Detect which cell encompasses the target text, then output its (X, Y) center coordinate. 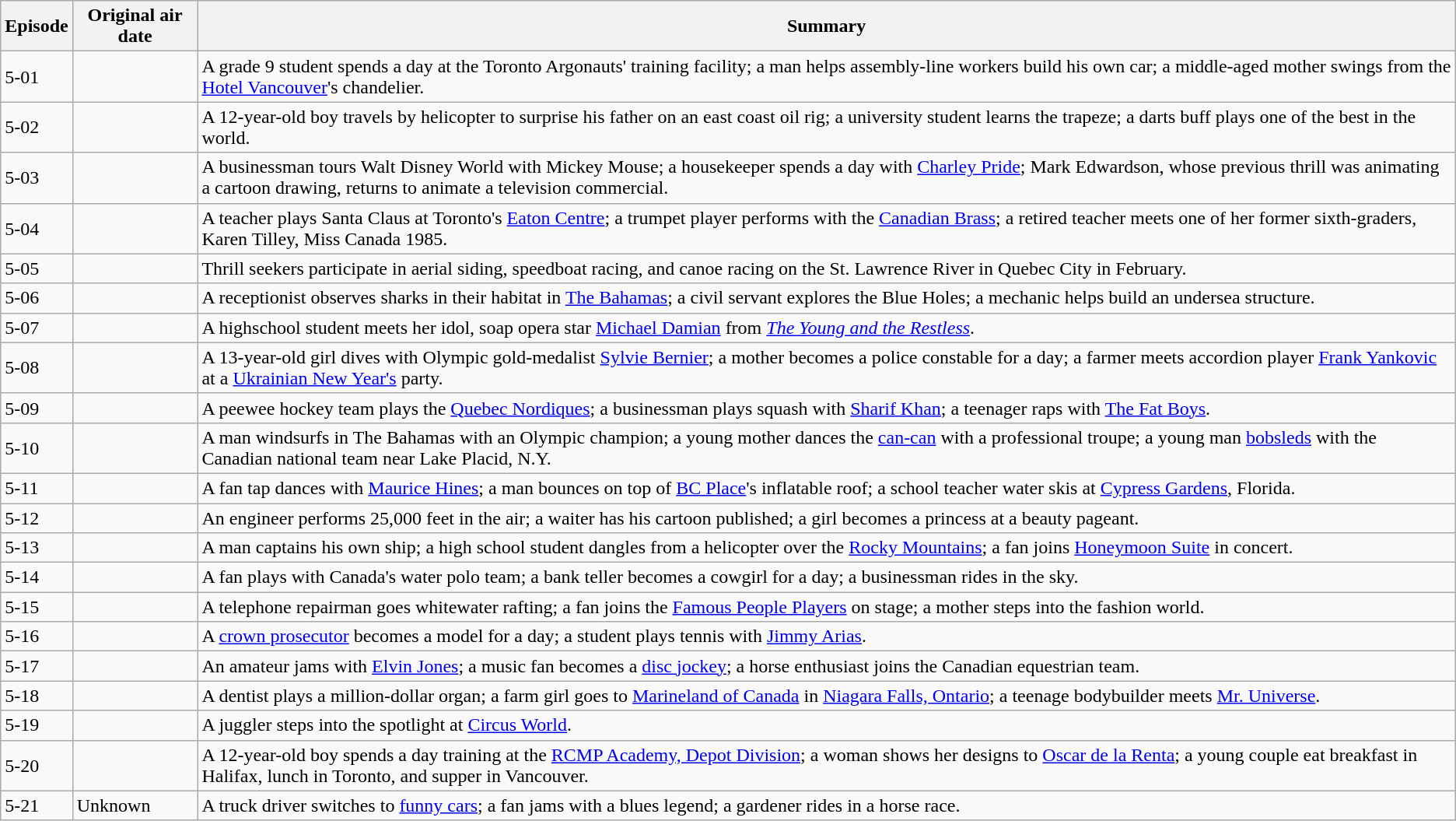
5-04 (37, 229)
5-11 (37, 488)
5-15 (37, 607)
5-09 (37, 408)
A telephone repairman goes whitewater rafting; a fan joins the Famous People Players on stage; a mother steps into the fashion world. (826, 607)
5-05 (37, 268)
5-13 (37, 548)
A truck driver switches to funny cars; a fan jams with a blues legend; a gardener rides in a horse race. (826, 805)
A man captains his own ship; a high school student dangles from a helicopter over the Rocky Mountains; a fan joins Honeymoon Suite in concert. (826, 548)
Thrill seekers participate in aerial siding, speedboat racing, and canoe racing on the St. Lawrence River in Quebec City in February. (826, 268)
5-01 (37, 76)
Episode (37, 26)
A peewee hockey team plays the Quebec Nordiques; a businessman plays squash with Sharif Khan; a teenager raps with The Fat Boys. (826, 408)
A fan plays with Canada's water polo team; a bank teller becomes a cowgirl for a day; a businessman rides in the sky. (826, 577)
5-02 (37, 128)
5-19 (37, 725)
5-20 (37, 766)
5-08 (37, 367)
5-18 (37, 696)
An engineer performs 25,000 feet in the air; a waiter has his cartoon published; a girl becomes a princess at a beauty pageant. (826, 518)
An amateur jams with Elvin Jones; a music fan becomes a disc jockey; a horse enthusiast joins the Canadian equestrian team. (826, 666)
5-12 (37, 518)
5-21 (37, 805)
A highschool student meets her idol, soap opera star Michael Damian from The Young and the Restless. (826, 328)
A juggler steps into the spotlight at Circus World. (826, 725)
Original air date (135, 26)
5-14 (37, 577)
Summary (826, 26)
5-17 (37, 666)
5-03 (37, 177)
5-10 (37, 448)
5-16 (37, 637)
5-07 (37, 328)
A dentist plays a million-dollar organ; a farm girl goes to Marineland of Canada in Niagara Falls, Ontario; a teenage bodybuilder meets Mr. Universe. (826, 696)
A fan tap dances with Maurice Hines; a man bounces on top of BC Place's inflatable roof; a school teacher water skis at Cypress Gardens, Florida. (826, 488)
Unknown (135, 805)
5-06 (37, 298)
A crown prosecutor becomes a model for a day; a student plays tennis with Jimmy Arias. (826, 637)
